Find where the given text appears and provide that cell's center as [X, Y] coordinate. 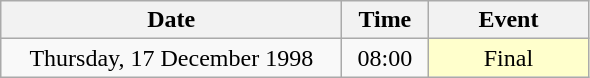
Time [385, 20]
Final [508, 58]
Thursday, 17 December 1998 [172, 58]
Event [508, 20]
Date [172, 20]
08:00 [385, 58]
